Capture the cell that displays the provided text and extract its [X, Y] central coordinate. 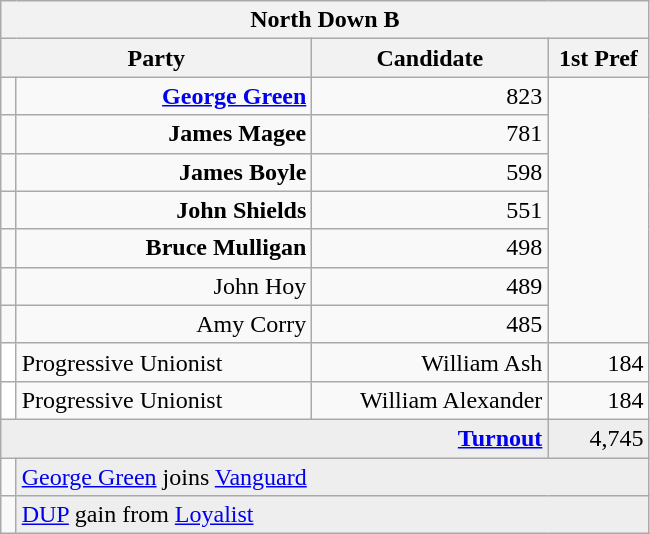
485 [430, 324]
George Green joins Vanguard [332, 477]
551 [430, 210]
489 [430, 286]
Party [156, 58]
William Ash [430, 362]
John Shields [164, 210]
John Hoy [164, 286]
598 [430, 172]
William Alexander [430, 400]
George Green [164, 96]
4,745 [598, 438]
1st Pref [598, 58]
James Magee [164, 134]
North Down B [325, 20]
Amy Corry [164, 324]
Turnout [274, 438]
DUP gain from Loyalist [332, 515]
781 [430, 134]
498 [430, 248]
Bruce Mulligan [164, 248]
Candidate [430, 58]
823 [430, 96]
James Boyle [164, 172]
